Search for the cell housing the specified text and yield its [x, y] center coordinate. 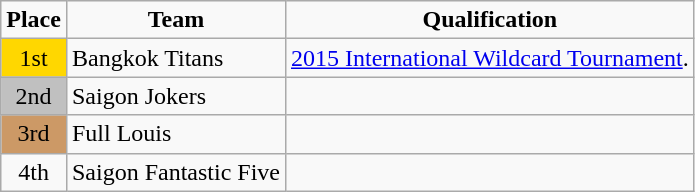
Qualification [490, 20]
Full Louis [176, 134]
Team [176, 20]
Bangkok Titans [176, 58]
Saigon Fantastic Five [176, 172]
2nd [34, 96]
3rd [34, 134]
Place [34, 20]
Saigon Jokers [176, 96]
2015 International Wildcard Tournament. [490, 58]
1st [34, 58]
4th [34, 172]
